From the cell containing the given text, extract its center point as (X, Y) coordinate. 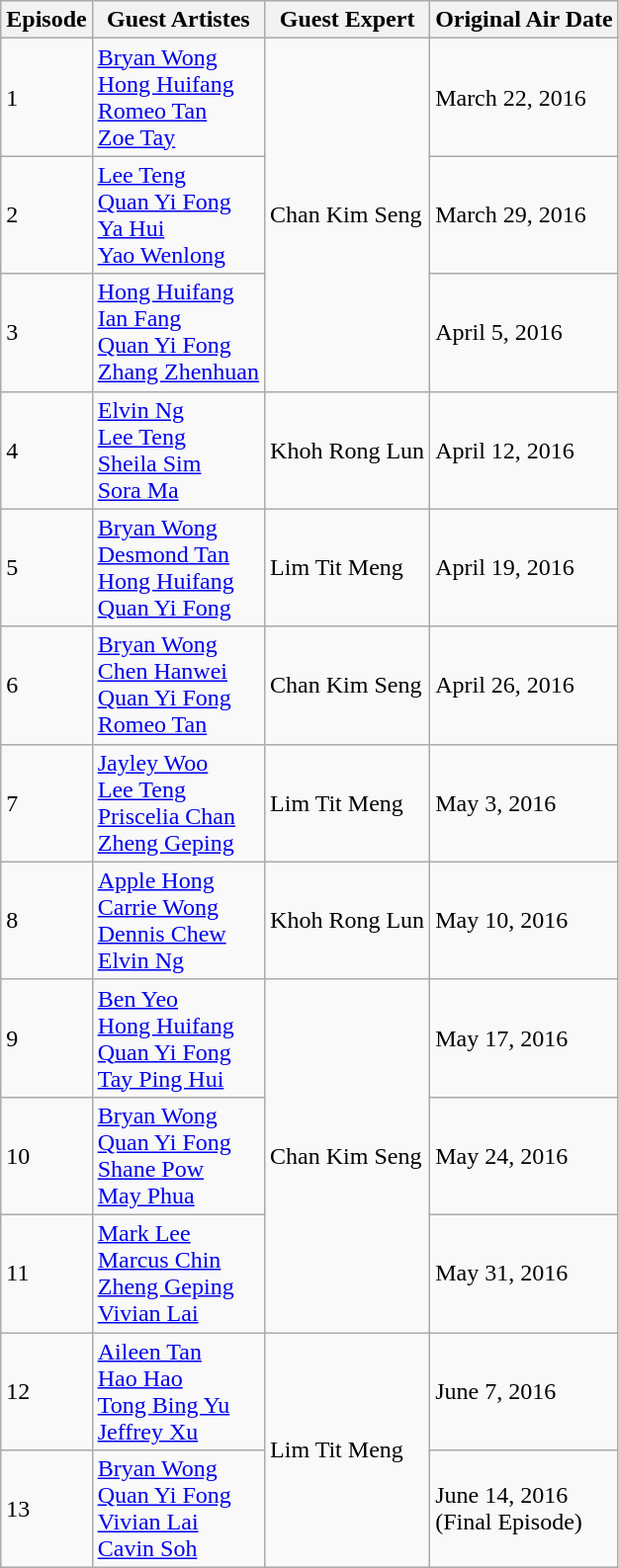
Elvin Ng Lee Teng Sheila Sim Sora Ma (178, 451)
11 (46, 1273)
Bryan Wong Desmond Tan Hong Huifang Quan Yi Fong (178, 567)
4 (46, 451)
May 31, 2016 (524, 1273)
Episode (46, 20)
April 26, 2016 (524, 686)
Bryan Wong Chen Hanwei Quan Yi Fong Romeo Tan (178, 686)
Hong Huifang Ian Fang Quan Yi Fong Zhang Zhenhuan (178, 332)
10 (46, 1156)
2 (46, 215)
Bryan Wong Quan Yi Fong Vivian Lai Cavin Soh (178, 1510)
Guest Artistes (178, 20)
March 22, 2016 (524, 97)
5 (46, 567)
June 14, 2016 (Final Episode) (524, 1510)
13 (46, 1510)
April 12, 2016 (524, 451)
March 29, 2016 (524, 215)
Lee Teng Quan Yi Fong Ya Hui Yao Wenlong (178, 215)
3 (46, 332)
June 7, 2016 (524, 1391)
Guest Expert (348, 20)
6 (46, 686)
Jayley Woo Lee Teng Priscelia Chan Zheng Geping (178, 802)
Bryan Wong Hong Huifang Romeo Tan Zoe Tay (178, 97)
8 (46, 921)
Ben Yeo Hong Huifang Quan Yi Fong Tay Ping Hui (178, 1037)
May 24, 2016 (524, 1156)
May 3, 2016 (524, 802)
Mark Lee Marcus Chin Zheng Geping Vivian Lai (178, 1273)
Apple Hong Carrie Wong Dennis Chew Elvin Ng (178, 921)
Bryan Wong Quan Yi Fong Shane Pow May Phua (178, 1156)
April 5, 2016 (524, 332)
1 (46, 97)
Original Air Date (524, 20)
9 (46, 1037)
Aileen Tan Hao Hao Tong Bing Yu Jeffrey Xu (178, 1391)
12 (46, 1391)
7 (46, 802)
May 17, 2016 (524, 1037)
May 10, 2016 (524, 921)
April 19, 2016 (524, 567)
